Scan for the cell matching the given text and deliver its (x, y) coordinate at center. 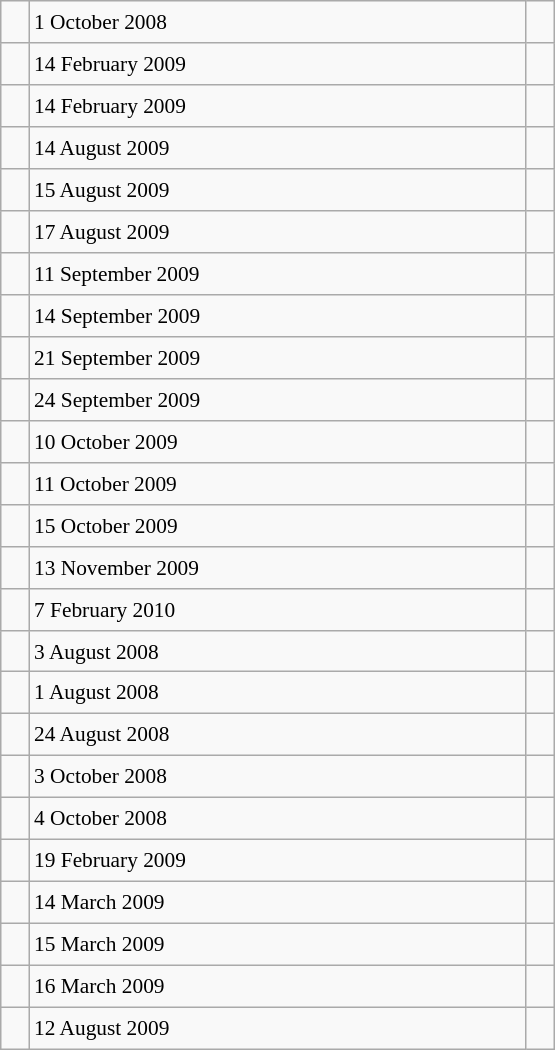
3 August 2008 (278, 651)
15 August 2009 (278, 190)
14 March 2009 (278, 903)
10 October 2009 (278, 441)
12 August 2009 (278, 1028)
14 August 2009 (278, 148)
1 August 2008 (278, 693)
15 October 2009 (278, 525)
13 November 2009 (278, 567)
21 September 2009 (278, 358)
7 February 2010 (278, 609)
11 September 2009 (278, 274)
11 October 2009 (278, 483)
14 September 2009 (278, 316)
17 August 2009 (278, 232)
3 October 2008 (278, 777)
4 October 2008 (278, 819)
24 September 2009 (278, 399)
1 October 2008 (278, 22)
16 March 2009 (278, 986)
19 February 2009 (278, 861)
24 August 2008 (278, 735)
15 March 2009 (278, 945)
